Scan for the cell matching the given text and deliver its (x, y) coordinate at center. 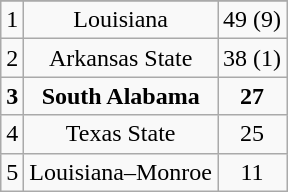
49 (9) (252, 20)
5 (12, 172)
1 (12, 20)
11 (252, 172)
25 (252, 134)
Louisiana (121, 20)
2 (12, 58)
South Alabama (121, 96)
Texas State (121, 134)
4 (12, 134)
Arkansas State (121, 58)
Louisiana–Monroe (121, 172)
38 (1) (252, 58)
27 (252, 96)
3 (12, 96)
